Return the [X, Y] coordinate for the center point of the cell that contains the specified text.  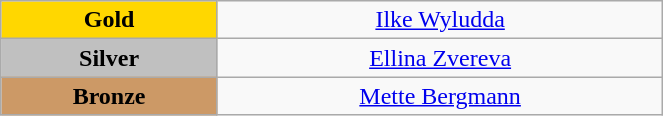
Gold [110, 20]
Ellina Zvereva [440, 58]
Ilke Wyludda [440, 20]
Mette Bergmann [440, 96]
Bronze [110, 96]
Silver [110, 58]
